For the text-containing cell, return its midpoint in (x, y) coordinate format. 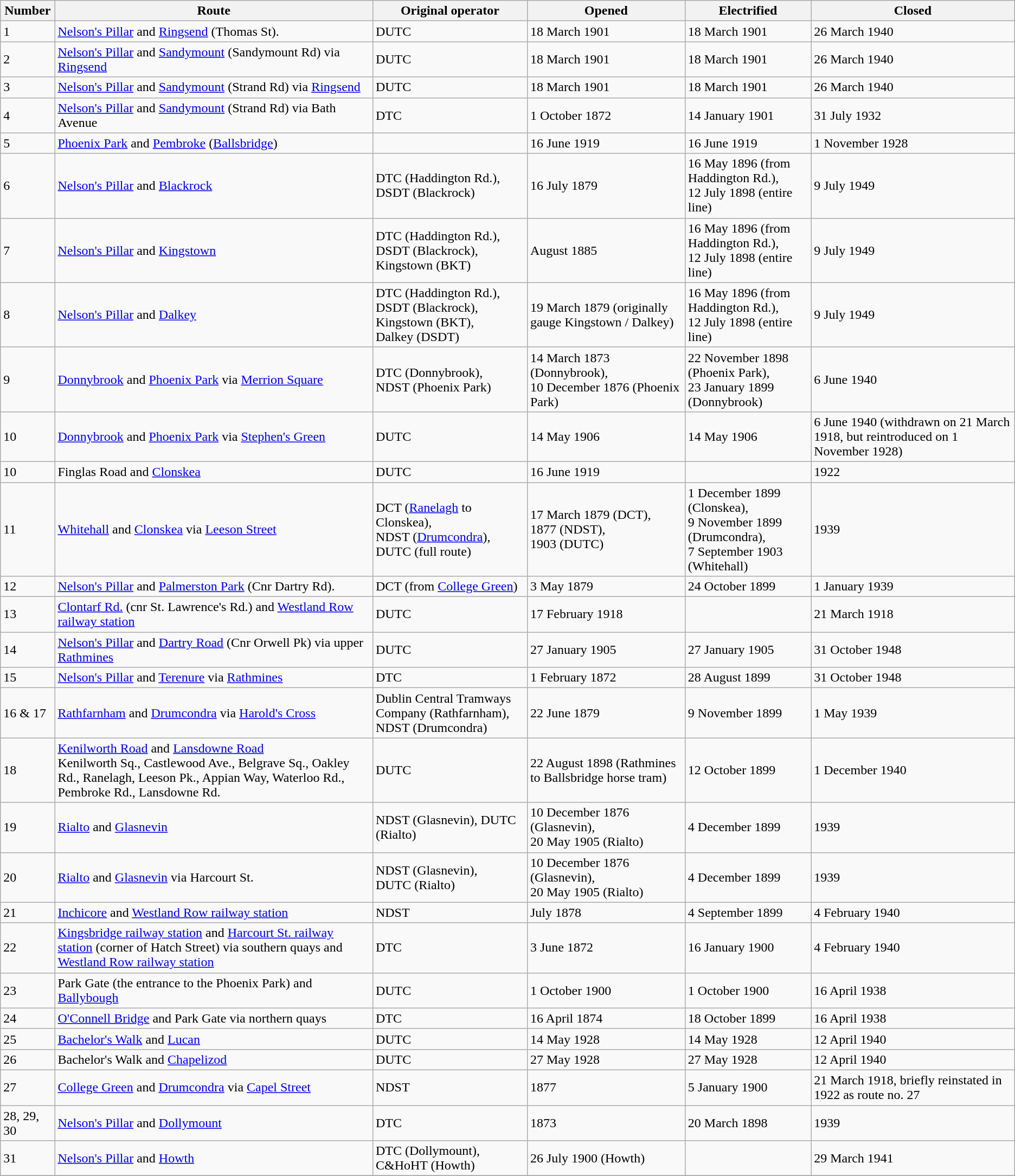
29 March 1941 (913, 1158)
5 January 1900 (748, 1088)
2 (28, 60)
Rialto and Glasnevin (214, 827)
13 (28, 615)
31 July 1932 (913, 115)
Nelson's Pillar and Howth (214, 1158)
Donnybrook and Phoenix Park via Merrion Square (214, 380)
3 June 1872 (606, 948)
Nelson's Pillar and Dalkey (214, 314)
DTC (Dollymount), C&HoHT (Howth) (450, 1158)
16 & 17 (28, 713)
1 November 1928 (913, 143)
31 (28, 1158)
1 January 1939 (913, 587)
8 (28, 314)
Nelson's Pillar and Dollymount (214, 1122)
Nelson's Pillar and Ringsend (Thomas St). (214, 31)
Nelson's Pillar and Sandymount (Sandymount Rd) via Ringsend (214, 60)
Rialto and Glasnevin via Harcourt St. (214, 877)
1922 (913, 472)
22 June 1879 (606, 713)
19 (28, 827)
25 (28, 1039)
22 August 1898 (Rathmines to Ballsbridge horse tram) (606, 770)
1 (28, 31)
Kingsbridge railway station and Harcourt St. railway station (corner of Hatch Street) via southern quays and Westland Row railway station (214, 948)
6 (28, 185)
Bachelor's Walk and Lucan (214, 1039)
22 November 1898 (Phoenix Park), 23 January 1899 (Donnybrook) (748, 380)
College Green and Drumcondra via Capel Street (214, 1088)
DCT (Ranelagh to Clonskea), NDST (Drumcondra), DUTC (full route) (450, 529)
18 October 1899 (748, 1018)
17 March 1879 (DCT), 1877 (NDST), 1903 (DUTC) (606, 529)
24 (28, 1018)
27 (28, 1088)
15 (28, 678)
Donnybrook and Phoenix Park via Stephen's Green (214, 436)
Closed (913, 11)
DCT (from College Green) (450, 587)
O'Connell Bridge and Park Gate via northern quays (214, 1018)
DTC (Haddington Rd.), DSDT (Blackrock) (450, 185)
Clontarf Rd. (cnr St. Lawrence's Rd.) and Westland Row railway station (214, 615)
August 1885 (606, 250)
Rathfarnham and Drumcondra via Harold's Cross (214, 713)
Number (28, 11)
July 1878 (606, 912)
Park Gate (the entrance to the Phoenix Park) and Ballybough (214, 990)
16 April 1874 (606, 1018)
28 August 1899 (748, 678)
1873 (606, 1122)
23 (28, 990)
1 May 1939 (913, 713)
18 (28, 770)
Opened (606, 11)
Finglas Road and Clonskea (214, 472)
Bachelor's Walk and Chapelizod (214, 1059)
Dublin Central Tramways Company (Rathfarnham), NDST (Drumcondra) (450, 713)
14 January 1901 (748, 115)
DTC (Haddington Rd.), DSDT (Blackrock), Kingstown (BKT) (450, 250)
1 February 1872 (606, 678)
Nelson's Pillar and Terenure via Rathmines (214, 678)
4 (28, 115)
Nelson's Pillar and Sandymount (Strand Rd) via Ringsend (214, 87)
DTC (Haddington Rd.), DSDT (Blackrock), Kingstown (BKT), Dalkey (DSDT) (450, 314)
19 March 1879 (originally gauge Kingstown / Dalkey) (606, 314)
Nelson's Pillar and Blackrock (214, 185)
24 October 1899 (748, 587)
6 June 1940 (withdrawn on 21 March 1918, but reintroduced on 1 November 1928) (913, 436)
14 March 1873 (Donnybrook), 10 December 1876 (Phoenix Park) (606, 380)
5 (28, 143)
Original operator (450, 11)
Nelson's Pillar and Palmerston Park (Cnr Dartry Rd). (214, 587)
16 January 1900 (748, 948)
9 (28, 380)
DTC (Donnybrook), NDST (Phoenix Park) (450, 380)
Nelson's Pillar and Dartry Road (Cnr Orwell Pk) via upper Rathmines (214, 650)
17 February 1918 (606, 615)
12 October 1899 (748, 770)
1 December 1940 (913, 770)
12 (28, 587)
20 March 1898 (748, 1122)
Inchicore and Westland Row railway station (214, 912)
21 (28, 912)
9 November 1899 (748, 713)
7 (28, 250)
Nelson's Pillar and Sandymount (Strand Rd) via Bath Avenue (214, 115)
Route (214, 11)
11 (28, 529)
1 October 1872 (606, 115)
1877 (606, 1088)
6 June 1940 (913, 380)
Electrified (748, 11)
Phoenix Park and Pembroke (Ballsbridge) (214, 143)
3 (28, 87)
28, 29, 30 (28, 1122)
16 July 1879 (606, 185)
21 March 1918, briefly reinstated in 1922 as route no. 27 (913, 1088)
Whitehall and Clonskea via Leeson Street (214, 529)
21 March 1918 (913, 615)
26 (28, 1059)
3 May 1879 (606, 587)
14 (28, 650)
Nelson's Pillar and Kingstown (214, 250)
20 (28, 877)
22 (28, 948)
26 July 1900 (Howth) (606, 1158)
4 September 1899 (748, 912)
1 December 1899 (Clonskea), 9 November 1899 (Drumcondra), 7 September 1903 (Whitehall) (748, 529)
